Return [x, y] of the center of cell containing provided text 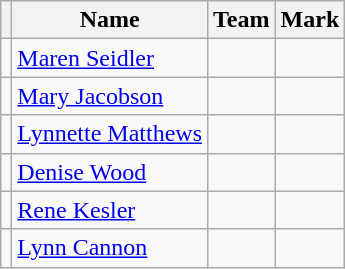
Rene Kesler [110, 210]
Lynn Cannon [110, 248]
Team [242, 20]
Mark [310, 20]
Maren Seidler [110, 58]
Denise Wood [110, 172]
Name [110, 20]
Mary Jacobson [110, 96]
Lynnette Matthews [110, 134]
